Determine the (X, Y) coordinate at the center of the cell enclosing the given text.  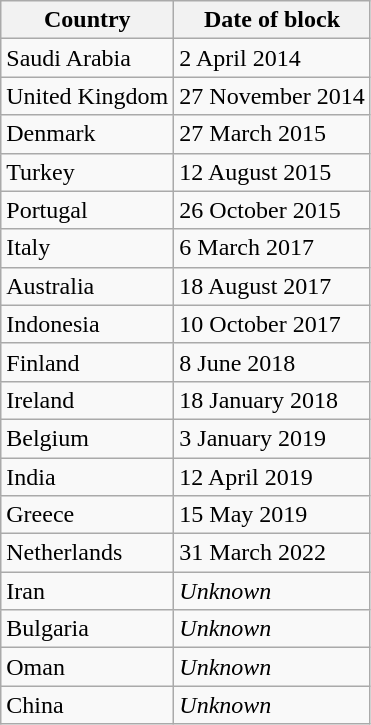
Finland (88, 362)
Denmark (88, 134)
18 August 2017 (272, 286)
8 June 2018 (272, 362)
Belgium (88, 438)
27 March 2015 (272, 134)
Turkey (88, 172)
Greece (88, 515)
12 April 2019 (272, 477)
Saudi Arabia (88, 58)
15 May 2019 (272, 515)
Portugal (88, 210)
6 March 2017 (272, 248)
India (88, 477)
Oman (88, 667)
Date of block (272, 20)
Netherlands (88, 553)
Country (88, 20)
31 March 2022 (272, 553)
Bulgaria (88, 629)
Italy (88, 248)
10 October 2017 (272, 324)
26 October 2015 (272, 210)
Iran (88, 591)
Australia (88, 286)
12 August 2015 (272, 172)
Indonesia (88, 324)
18 January 2018 (272, 400)
Ireland (88, 400)
China (88, 705)
United Kingdom (88, 96)
27 November 2014 (272, 96)
3 January 2019 (272, 438)
2 April 2014 (272, 58)
